Find where the given text appears and provide that cell's center as (X, Y) coordinate. 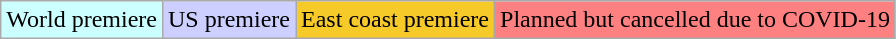
East coast premiere (396, 20)
Planned but cancelled due to COVID-19 (696, 20)
World premiere (82, 20)
US premiere (228, 20)
